Return (X, Y) of the center of cell containing provided text 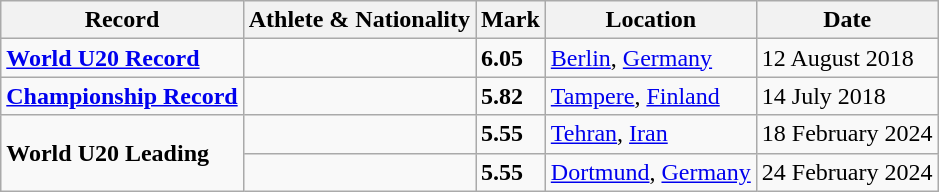
Tampere, Finland (650, 96)
18 February 2024 (847, 134)
6.05 (511, 58)
World U20 Record (122, 58)
12 August 2018 (847, 58)
Championship Record (122, 96)
Date (847, 20)
Mark (511, 20)
Location (650, 20)
Record (122, 20)
Berlin, Germany (650, 58)
Athlete & Nationality (359, 20)
Tehran, Iran (650, 134)
24 February 2024 (847, 172)
5.82 (511, 96)
14 July 2018 (847, 96)
World U20 Leading (122, 153)
Dortmund, Germany (650, 172)
